Find where the given text appears and provide that cell's center as [X, Y] coordinate. 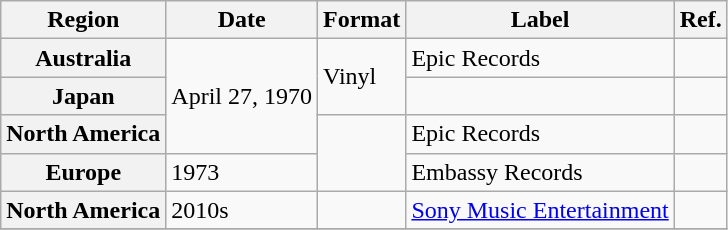
Ref. [700, 20]
2010s [242, 210]
Embassy Records [540, 172]
Date [242, 20]
Vinyl [362, 77]
1973 [242, 172]
Label [540, 20]
Australia [84, 58]
Format [362, 20]
April 27, 1970 [242, 96]
Region [84, 20]
Europe [84, 172]
Japan [84, 96]
Sony Music Entertainment [540, 210]
